From the cell containing the given text, extract its center point as [x, y] coordinate. 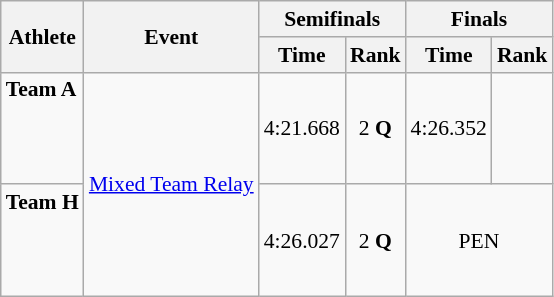
4:26.352 [449, 128]
Mixed Team Relay [172, 184]
Finals [480, 19]
Event [172, 36]
PEN [480, 241]
4:26.027 [302, 241]
Athlete [42, 36]
Semifinals [332, 19]
4:21.668 [302, 128]
Team A [42, 128]
Team H [42, 241]
